Search for the cell housing the specified text and yield its (x, y) center coordinate. 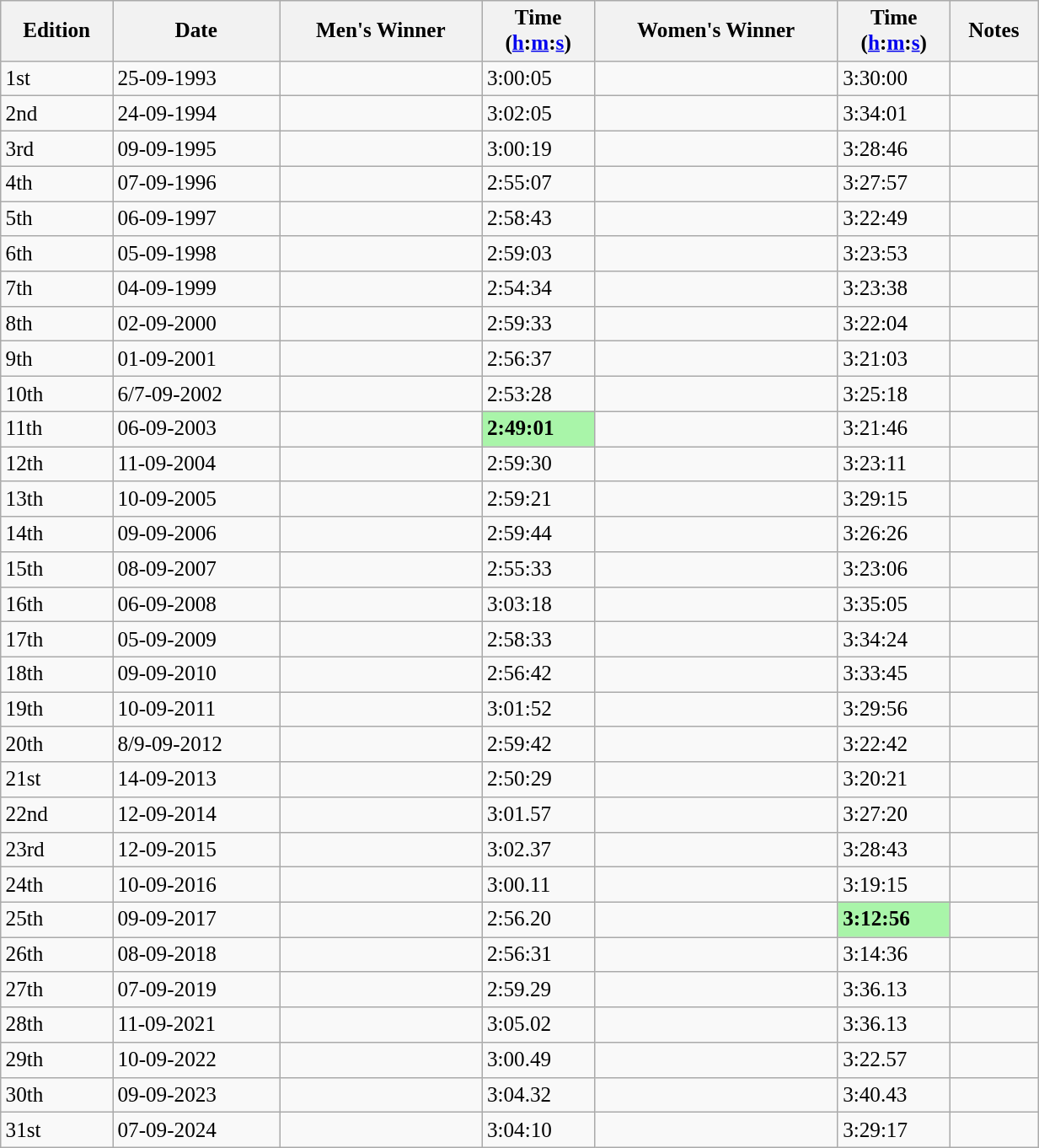
3:40.43 (893, 1095)
3:33:45 (893, 674)
3:20:21 (893, 780)
19th (57, 710)
3:23:53 (893, 254)
2nd (57, 114)
10-09-2022 (196, 1059)
12-09-2014 (196, 814)
07-09-1996 (196, 184)
2:53:28 (538, 394)
31st (57, 1129)
29th (57, 1059)
2:58:33 (538, 639)
3:34:24 (893, 639)
2:56:31 (538, 955)
15th (57, 569)
2:56.20 (538, 920)
3:29:56 (893, 710)
3:12:56 (893, 920)
09-09-2010 (196, 674)
09-09-1995 (196, 148)
13th (57, 499)
3:22.57 (893, 1059)
09-09-2023 (196, 1095)
23rd (57, 850)
2:56:42 (538, 674)
3:04:10 (538, 1129)
3:02.37 (538, 850)
3:35:05 (893, 604)
3:29:17 (893, 1129)
3:22:42 (893, 744)
Date (196, 31)
11-09-2021 (196, 1025)
05-09-1998 (196, 254)
3:23:06 (893, 569)
18th (57, 674)
3:34:01 (893, 114)
3:22:04 (893, 324)
8/9-09-2012 (196, 744)
6/7-09-2002 (196, 394)
8th (57, 324)
3:21:03 (893, 359)
3:27:20 (893, 814)
Edition (57, 31)
10-09-2005 (196, 499)
04-09-1999 (196, 289)
2:50:29 (538, 780)
12-09-2015 (196, 850)
3:05.02 (538, 1025)
07-09-2024 (196, 1129)
3:23:38 (893, 289)
16th (57, 604)
7th (57, 289)
6th (57, 254)
05-09-2009 (196, 639)
3:25:18 (893, 394)
06-09-2008 (196, 604)
4th (57, 184)
3:29:15 (893, 499)
Men's Winner (381, 31)
2:59:33 (538, 324)
2:59:03 (538, 254)
3:28:43 (893, 850)
10-09-2016 (196, 884)
3:00:05 (538, 78)
3:02:05 (538, 114)
2:59.29 (538, 990)
2:55:07 (538, 184)
2:55:33 (538, 569)
22nd (57, 814)
3:28:46 (893, 148)
06-09-1997 (196, 218)
24-09-1994 (196, 114)
3:04.32 (538, 1095)
12th (57, 464)
28th (57, 1025)
3:00.11 (538, 884)
27th (57, 990)
3:23:11 (893, 464)
25th (57, 920)
3:30:00 (893, 78)
09-09-2006 (196, 534)
2:56:37 (538, 359)
3:22:49 (893, 218)
Notes (993, 31)
17th (57, 639)
3:21:46 (893, 429)
06-09-2003 (196, 429)
01-09-2001 (196, 359)
25-09-1993 (196, 78)
07-09-2019 (196, 990)
08-09-2018 (196, 955)
26th (57, 955)
21st (57, 780)
5th (57, 218)
3:00.49 (538, 1059)
2:58:43 (538, 218)
24th (57, 884)
Women's Winner (716, 31)
3:03:18 (538, 604)
3rd (57, 148)
11th (57, 429)
3:19:15 (893, 884)
20th (57, 744)
3:01.57 (538, 814)
3:27:57 (893, 184)
3:01:52 (538, 710)
2:59:21 (538, 499)
10th (57, 394)
1st (57, 78)
3:00:19 (538, 148)
14-09-2013 (196, 780)
11-09-2004 (196, 464)
08-09-2007 (196, 569)
2:54:34 (538, 289)
2:59:42 (538, 744)
2:59:30 (538, 464)
3:14:36 (893, 955)
9th (57, 359)
02-09-2000 (196, 324)
14th (57, 534)
10-09-2011 (196, 710)
2:59:44 (538, 534)
09-09-2017 (196, 920)
2:49:01 (538, 429)
30th (57, 1095)
3:26:26 (893, 534)
